Capture the cell that displays the provided text and extract its [X, Y] central coordinate. 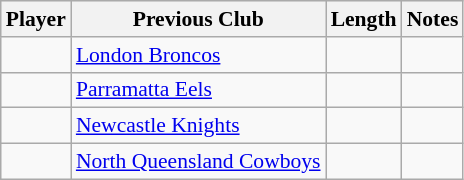
Newcastle Knights [198, 126]
Length [364, 19]
Notes [433, 19]
Parramatta Eels [198, 90]
Previous Club [198, 19]
Player [36, 19]
North Queensland Cowboys [198, 162]
London Broncos [198, 55]
